Return [x, y] of the center of cell containing provided text 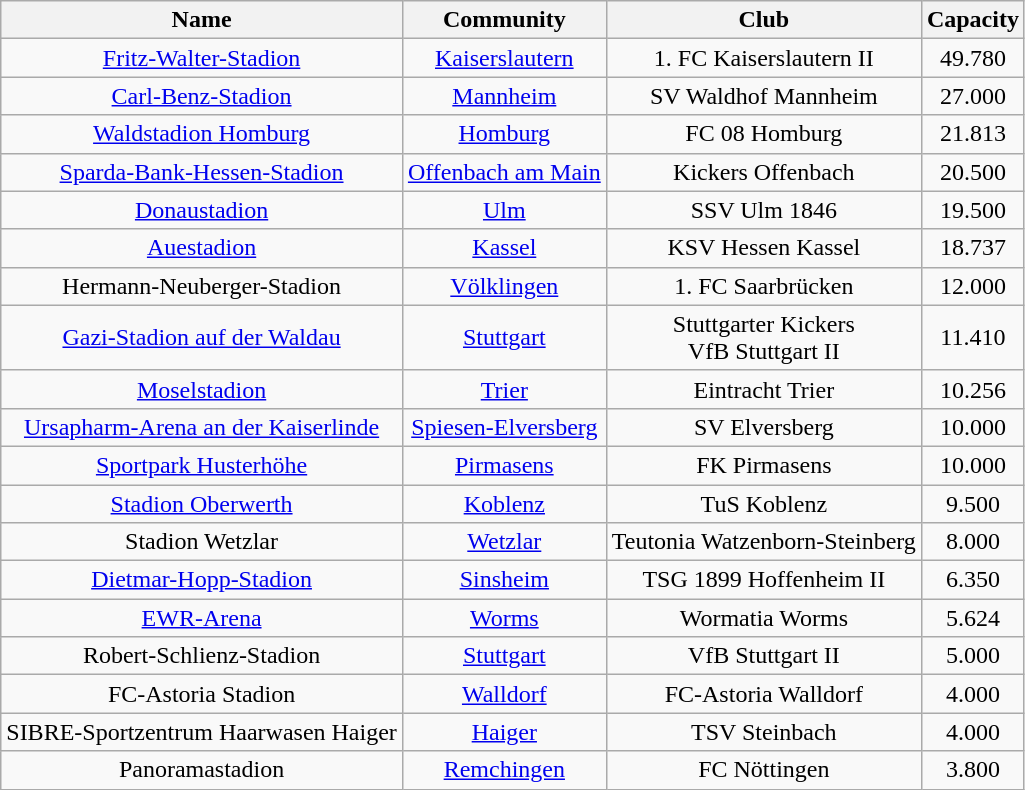
21.813 [972, 134]
EWR-Arena [202, 618]
Capacity [972, 20]
Carl-Benz-Stadion [202, 96]
Auestadion [202, 248]
1. FC Saarbrücken [764, 286]
FK Pirmasens [764, 465]
12.000 [972, 286]
Waldstadion Homburg [202, 134]
27.000 [972, 96]
Ulm [504, 210]
8.000 [972, 542]
Remchingen [504, 770]
SSV Ulm 1846 [764, 210]
Club [764, 20]
11.410 [972, 338]
Trier [504, 389]
Mannheim [504, 96]
Eintracht Trier [764, 389]
SV Waldhof Mannheim [764, 96]
6.350 [972, 580]
Pirmasens [504, 465]
FC 08 Homburg [764, 134]
Donaustadion [202, 210]
TSG 1899 Hoffenheim II [764, 580]
Hermann-Neuberger-Stadion [202, 286]
Stadion Wetzlar [202, 542]
Moselstadion [202, 389]
9.500 [972, 503]
Wetzlar [504, 542]
VfB Stuttgart II [764, 656]
10.256 [972, 389]
TSV Steinbach [764, 732]
5.000 [972, 656]
SIBRE-Sportzentrum Haarwasen Haiger [202, 732]
Wormatia Worms [764, 618]
5.624 [972, 618]
Kaiserslautern [504, 58]
1. FC Kaiserslautern II [764, 58]
Koblenz [504, 503]
20.500 [972, 172]
Teutonia Watzenborn-Steinberg [764, 542]
KSV Hessen Kassel [764, 248]
Offenbach am Main [504, 172]
Sparda-Bank-Hessen-Stadion [202, 172]
Community [504, 20]
Stadion Oberwerth [202, 503]
Gazi-Stadion auf der Waldau [202, 338]
Sinsheim [504, 580]
Dietmar-Hopp-Stadion [202, 580]
FC-Astoria Stadion [202, 694]
Worms [504, 618]
Ursapharm-Arena an der Kaiserlinde [202, 427]
Robert-Schlienz-Stadion [202, 656]
Kickers Offenbach [764, 172]
SV Elversberg [764, 427]
Völklingen [504, 286]
Walldorf [504, 694]
Spiesen-Elversberg [504, 427]
Panoramastadion [202, 770]
19.500 [972, 210]
Homburg [504, 134]
49.780 [972, 58]
Stuttgarter Kickers VfB Stuttgart II [764, 338]
TuS Koblenz [764, 503]
Kassel [504, 248]
Sportpark Husterhöhe [202, 465]
FC Nöttingen [764, 770]
Name [202, 20]
3.800 [972, 770]
FC-Astoria Walldorf [764, 694]
18.737 [972, 248]
Haiger [504, 732]
Fritz-Walter-Stadion [202, 58]
